Locate the cell with the specified text and output its (x, y) center coordinate. 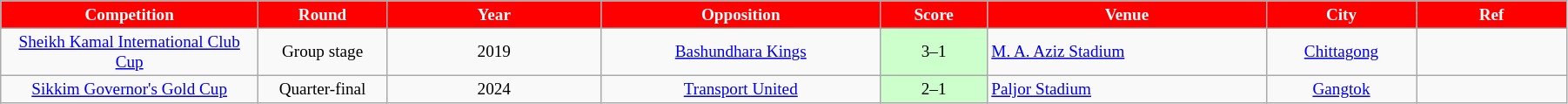
Venue (1127, 15)
Bashundhara Kings (740, 52)
2–1 (933, 89)
Opposition (740, 15)
Sheikh Kamal International Club Cup (130, 52)
Round (323, 15)
M. A. Aziz Stadium (1127, 52)
Score (933, 15)
Paljor Stadium (1127, 89)
Competition (130, 15)
Ref (1491, 15)
Transport United (740, 89)
2024 (494, 89)
Year (494, 15)
City (1342, 15)
3–1 (933, 52)
Gangtok (1342, 89)
Chittagong (1342, 52)
Group stage (323, 52)
Sikkim Governor's Gold Cup (130, 89)
Quarter-final (323, 89)
2019 (494, 52)
